Locate the cell with the specified text and output its (x, y) center coordinate. 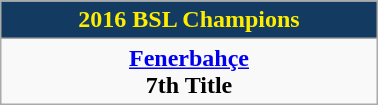
2016 BSL Champions (189, 20)
Fenerbahçe7th Title (189, 72)
